Detect which cell encompasses the target text, then output its (x, y) center coordinate. 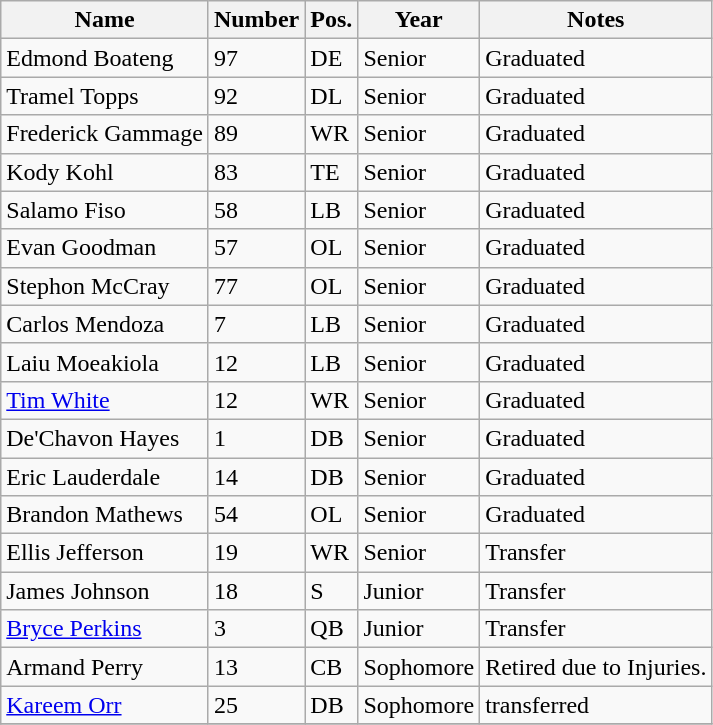
Eric Lauderdale (105, 477)
QB (332, 629)
Kody Kohl (105, 172)
83 (256, 172)
Carlos Mendoza (105, 324)
Kareem Orr (105, 705)
Laiu Moeakiola (105, 362)
97 (256, 58)
58 (256, 210)
Pos. (332, 20)
Evan Goodman (105, 248)
De'Chavon Hayes (105, 438)
Retired due to Injuries. (596, 667)
Tramel Topps (105, 96)
Ellis Jefferson (105, 553)
Number (256, 20)
Name (105, 20)
Notes (596, 20)
Year (419, 20)
Stephon McCray (105, 286)
77 (256, 286)
25 (256, 705)
DE (332, 58)
Brandon Mathews (105, 515)
3 (256, 629)
57 (256, 248)
transferred (596, 705)
92 (256, 96)
Salamo Fiso (105, 210)
Bryce Perkins (105, 629)
CB (332, 667)
19 (256, 553)
89 (256, 134)
14 (256, 477)
S (332, 591)
1 (256, 438)
TE (332, 172)
James Johnson (105, 591)
Frederick Gammage (105, 134)
DL (332, 96)
13 (256, 667)
54 (256, 515)
18 (256, 591)
Tim White (105, 400)
7 (256, 324)
Armand Perry (105, 667)
Edmond Boateng (105, 58)
